Scan for the cell matching the given text and deliver its (x, y) coordinate at center. 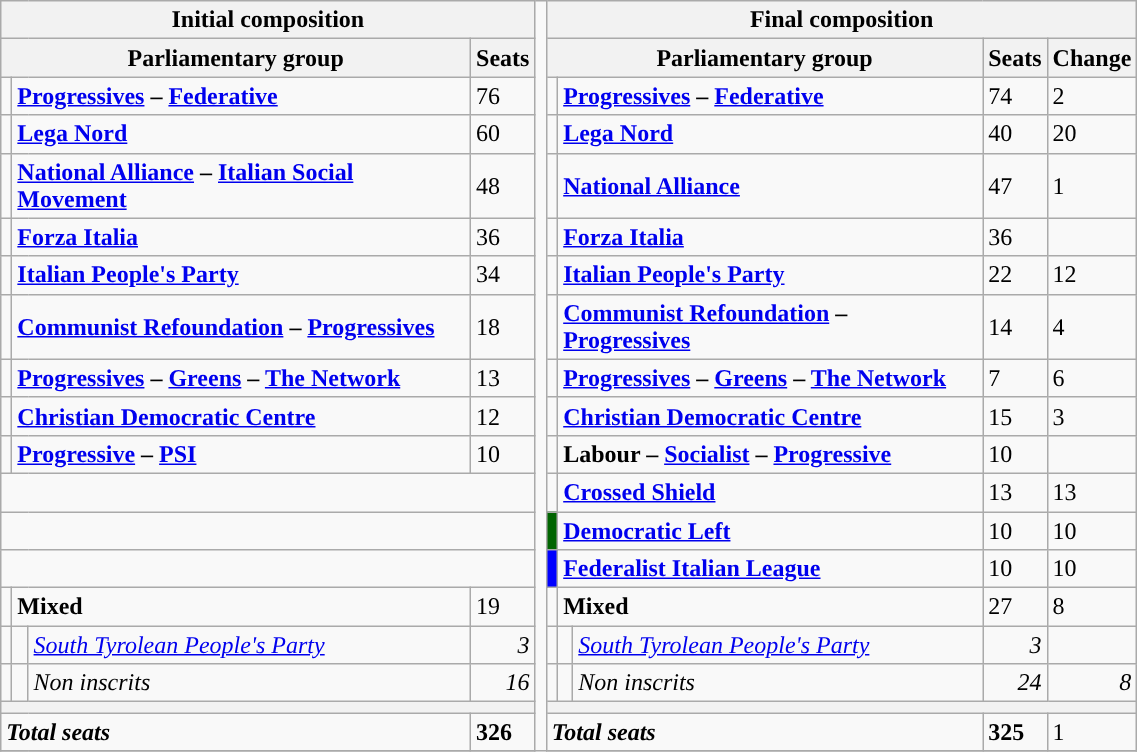
19 (503, 607)
7 (1015, 378)
74 (1015, 96)
Democratic Left (770, 531)
76 (503, 96)
National Alliance – Italian Social Movement (242, 186)
Progressive – PSI (242, 454)
15 (1015, 416)
16 (503, 683)
Change (1092, 58)
60 (503, 134)
40 (1015, 134)
National Alliance (770, 186)
27 (1015, 607)
326 (503, 732)
24 (1015, 683)
18 (503, 326)
2 (1092, 96)
6 (1092, 378)
20 (1092, 134)
34 (503, 275)
22 (1015, 275)
48 (503, 186)
Crossed Shield (770, 492)
14 (1015, 326)
Labour – Socialist – Progressive (770, 454)
Initial composition (268, 20)
Federalist Italian League (770, 569)
4 (1092, 326)
Final composition (842, 20)
325 (1015, 732)
47 (1015, 186)
